Return (X, Y) of the center of cell containing provided text 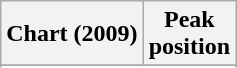
Chart (2009) (72, 34)
Peakposition (189, 34)
